Provide the [X, Y] coordinate of the cell's center where the given text is located.  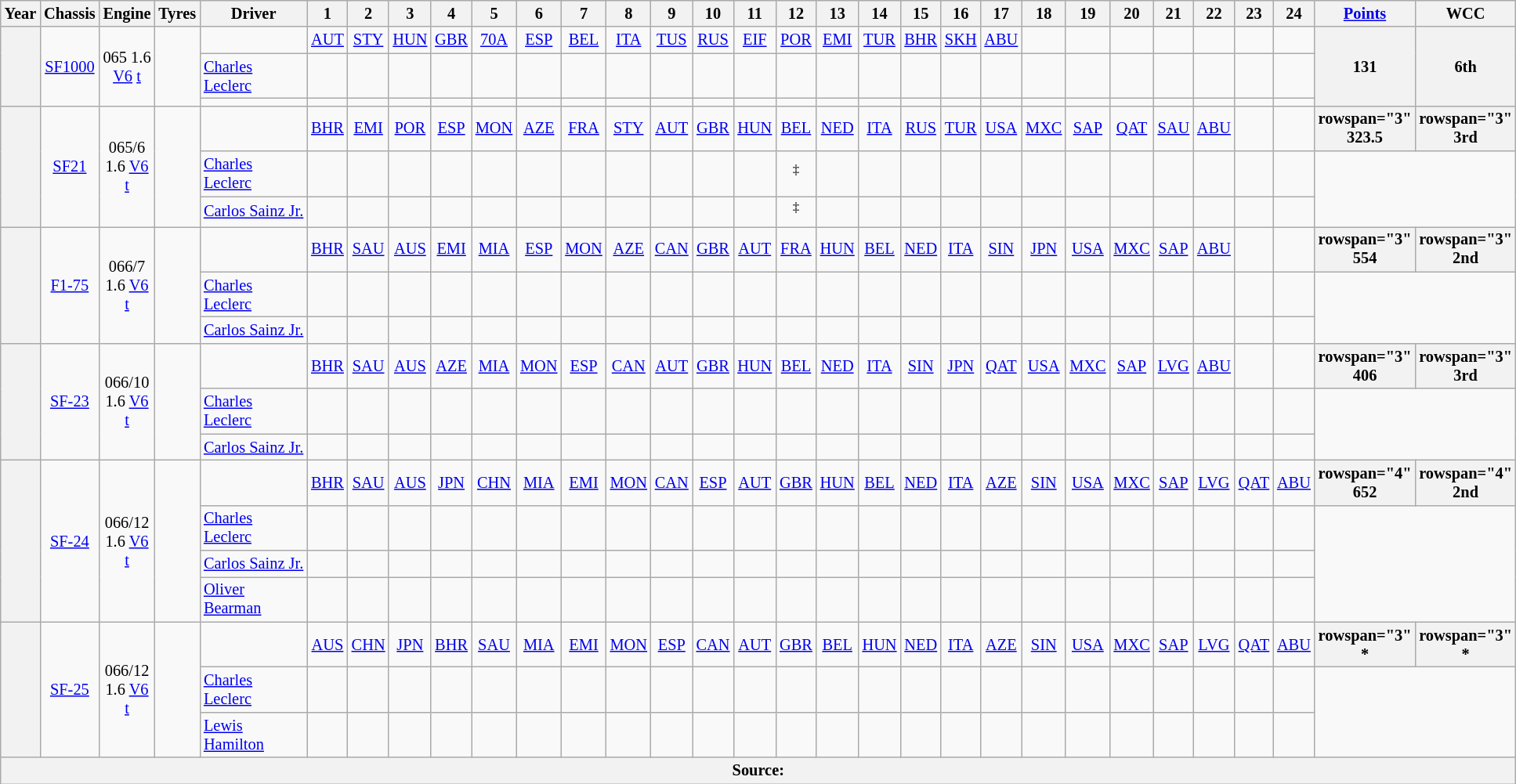
23 [1254, 13]
2 [368, 13]
18 [1044, 13]
SF21 [69, 166]
SF-25 [69, 689]
1 [327, 13]
11 [754, 13]
WCC [1465, 13]
TUS [672, 40]
rowspan="4" 2nd [1465, 482]
Chassis [69, 13]
Oliver Bearman [254, 599]
13 [838, 13]
rowspan="3" 2nd [1465, 249]
21 [1174, 13]
22 [1214, 13]
SKH [961, 40]
Tyres [177, 13]
131 [1365, 66]
12 [796, 13]
066/10 1.6 V6 t [127, 401]
F1-75 [69, 285]
SF-23 [69, 401]
EIF [754, 40]
9 [672, 13]
Year [20, 13]
Source: [758, 771]
Driver [254, 13]
8 [628, 13]
Lewis Hamilton [254, 735]
Points [1365, 13]
24 [1294, 13]
20 [1131, 13]
rowspan="4" 652 [1365, 482]
Engine [127, 13]
SF-24 [69, 540]
15 [921, 13]
14 [880, 13]
16 [961, 13]
rowspan="3" 406 [1365, 366]
10 [713, 13]
6th [1465, 66]
3 [410, 13]
4 [451, 13]
rowspan="3" 554 [1365, 249]
19 [1087, 13]
066/7 1.6 V6 t [127, 285]
065/6 1.6 V6 t [127, 166]
rowspan="3" 323.5 [1365, 128]
70A [494, 40]
6 [539, 13]
7 [583, 13]
5 [494, 13]
SF1000 [69, 66]
065 1.6 V6 t [127, 66]
17 [1001, 13]
